Output the [X, Y] coordinate of the center of the cell containing the given text.  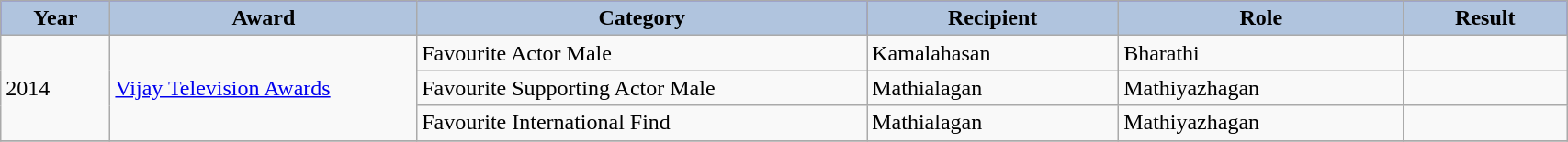
Favourite Actor Male [642, 53]
Bharathi [1261, 53]
Year [55, 18]
Vijay Television Awards [264, 88]
Result [1485, 18]
Favourite Supporting Actor Male [642, 88]
Favourite International Find [642, 123]
2014 [55, 88]
Recipient [993, 18]
Award [264, 18]
Role [1261, 18]
Category [642, 18]
Kamalahasan [993, 53]
